Identify which cell holds the provided text, then report its (X, Y) central coordinate. 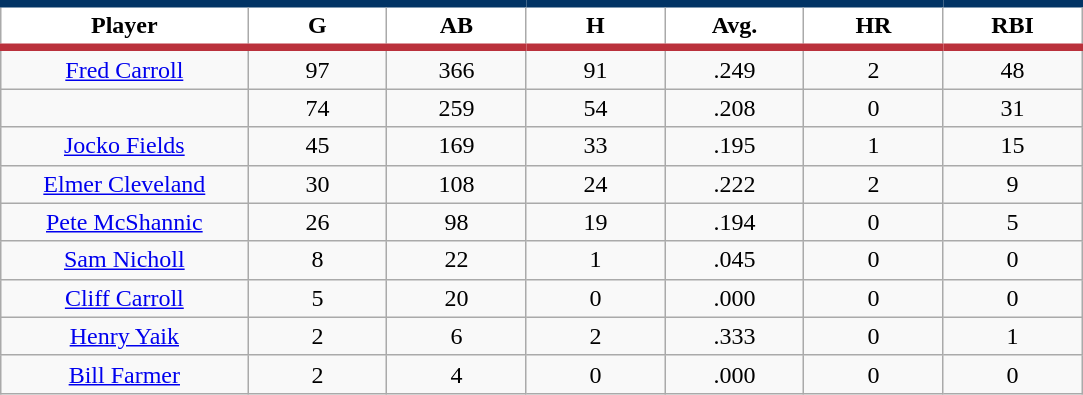
.249 (734, 68)
.333 (734, 336)
Sam Nicholl (124, 260)
Jocko Fields (124, 146)
74 (318, 108)
8 (318, 260)
33 (596, 146)
Henry Yaik (124, 336)
24 (596, 184)
Player (124, 26)
19 (596, 222)
Avg. (734, 26)
RBI (1012, 26)
4 (456, 374)
H (596, 26)
.222 (734, 184)
15 (1012, 146)
Fred Carroll (124, 68)
Bill Farmer (124, 374)
9 (1012, 184)
169 (456, 146)
45 (318, 146)
.194 (734, 222)
20 (456, 298)
98 (456, 222)
54 (596, 108)
31 (1012, 108)
259 (456, 108)
91 (596, 68)
Elmer Cleveland (124, 184)
G (318, 26)
97 (318, 68)
AB (456, 26)
48 (1012, 68)
6 (456, 336)
22 (456, 260)
108 (456, 184)
26 (318, 222)
.208 (734, 108)
366 (456, 68)
HR (874, 26)
.195 (734, 146)
Pete McShannic (124, 222)
Cliff Carroll (124, 298)
30 (318, 184)
.045 (734, 260)
